Identify which cell holds the provided text, then report its (X, Y) central coordinate. 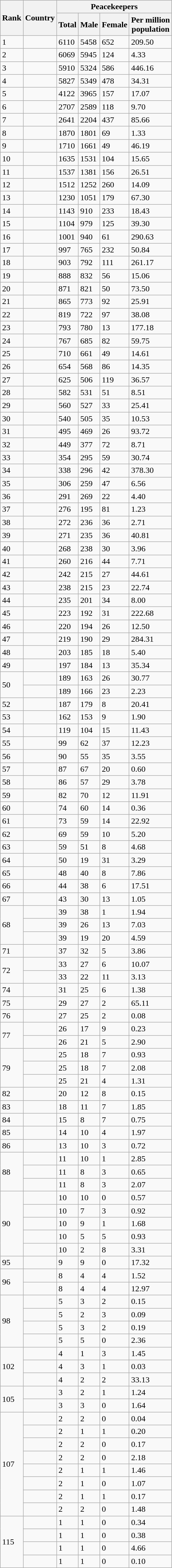
38.08 (150, 315)
44.61 (150, 574)
166 (89, 691)
1.97 (150, 1133)
98 (12, 1321)
192 (89, 613)
201 (89, 600)
792 (89, 263)
1.48 (150, 1509)
505 (89, 419)
661 (89, 353)
194 (89, 626)
85.66 (150, 120)
527 (89, 406)
7.03 (150, 925)
1104 (68, 224)
222.68 (150, 613)
157 (115, 94)
767 (68, 340)
2.18 (150, 1457)
163 (89, 678)
11.43 (150, 730)
24 (12, 340)
84 (12, 1120)
96 (12, 1282)
378.30 (150, 470)
259 (89, 483)
12.97 (150, 1289)
Peacekeepers (114, 7)
1001 (68, 237)
184 (89, 665)
1381 (89, 172)
6110 (68, 42)
63 (12, 847)
22.92 (150, 821)
17.07 (150, 94)
269 (89, 496)
111 (115, 263)
306 (68, 483)
2589 (89, 107)
2.23 (150, 691)
12.23 (150, 743)
Total (68, 25)
7.71 (150, 561)
81 (115, 509)
65.11 (150, 1003)
5945 (89, 55)
11.91 (150, 795)
0.75 (150, 1120)
5910 (68, 68)
3.86 (150, 951)
232 (115, 250)
125 (115, 224)
14.35 (150, 366)
124 (115, 55)
25.41 (150, 406)
284.31 (150, 639)
34.31 (150, 81)
7.86 (150, 873)
17.51 (150, 886)
40.81 (150, 535)
95 (12, 1263)
997 (68, 250)
153 (89, 717)
819 (68, 315)
765 (89, 250)
236 (89, 522)
0.20 (150, 1432)
1051 (89, 198)
2.90 (150, 1042)
242 (68, 574)
15.06 (150, 276)
2204 (89, 120)
1.05 (150, 899)
209.50 (150, 42)
495 (68, 432)
261.17 (150, 263)
66 (12, 886)
75 (12, 1003)
0.38 (150, 1535)
10.07 (150, 964)
97 (115, 315)
1143 (68, 211)
118 (115, 107)
18.43 (150, 211)
1537 (68, 172)
4.66 (150, 1548)
30.74 (150, 458)
354 (68, 458)
0.34 (150, 1522)
1252 (89, 185)
4.40 (150, 496)
3.31 (150, 1250)
0.23 (150, 1029)
4122 (68, 94)
586 (115, 68)
195 (89, 509)
979 (89, 224)
92 (115, 302)
2.07 (150, 1185)
0.04 (150, 1418)
14.61 (150, 353)
1.68 (150, 1224)
0.03 (150, 1366)
582 (68, 393)
1230 (68, 198)
1661 (89, 146)
1.24 (150, 1392)
832 (89, 276)
8.71 (150, 445)
296 (89, 470)
35.34 (150, 665)
73 (68, 821)
1.23 (150, 509)
773 (89, 302)
6.56 (150, 483)
70 (89, 795)
437 (115, 120)
26.51 (150, 172)
1801 (89, 133)
1710 (68, 146)
446.16 (150, 68)
233 (115, 211)
67.30 (150, 198)
865 (68, 302)
Country (40, 18)
295 (89, 458)
1.38 (150, 990)
5349 (89, 81)
8.00 (150, 600)
73.50 (150, 289)
83 (12, 1107)
12.50 (150, 626)
710 (68, 353)
50.84 (150, 250)
79 (12, 1068)
2641 (68, 120)
1.46 (150, 1470)
187 (68, 704)
4.59 (150, 938)
Male (89, 25)
3.13 (150, 977)
41 (12, 561)
821 (89, 289)
940 (89, 237)
216 (89, 561)
0.08 (150, 1016)
76 (12, 1016)
291 (68, 496)
338 (68, 470)
478 (115, 81)
190 (89, 639)
0.92 (150, 1211)
58 (12, 782)
268 (68, 548)
290.63 (150, 237)
45 (12, 613)
87 (68, 769)
1531 (89, 159)
77 (12, 1035)
14.09 (150, 185)
654 (68, 366)
506 (89, 380)
0.72 (150, 1146)
0.60 (150, 769)
0.10 (150, 1561)
223 (68, 613)
203 (68, 652)
197 (68, 665)
276 (68, 509)
722 (89, 315)
2.71 (150, 522)
625 (68, 380)
793 (68, 328)
30.77 (150, 678)
272 (68, 522)
10.53 (150, 419)
1512 (68, 185)
Rank (12, 18)
177.18 (150, 328)
65 (12, 873)
Per millionpopulation (150, 25)
Female (115, 25)
4.68 (150, 847)
0.09 (150, 1315)
903 (68, 263)
162 (68, 717)
1.31 (150, 1081)
46.19 (150, 146)
5.40 (150, 652)
52 (12, 704)
888 (68, 276)
9.70 (150, 107)
1.64 (150, 1405)
93.72 (150, 432)
910 (89, 211)
107 (12, 1464)
20.41 (150, 704)
185 (89, 652)
2.85 (150, 1159)
1635 (68, 159)
1.45 (150, 1353)
271 (68, 535)
2707 (68, 107)
449 (68, 445)
68 (12, 925)
1.33 (150, 133)
3.78 (150, 782)
1870 (68, 133)
3.96 (150, 548)
219 (68, 639)
88 (12, 1172)
5.20 (150, 834)
5827 (68, 81)
46 (12, 626)
8.51 (150, 393)
36.57 (150, 380)
115 (12, 1542)
28 (12, 393)
22.74 (150, 587)
99 (68, 743)
71 (12, 951)
17.32 (150, 1263)
0.36 (150, 808)
531 (89, 393)
3.55 (150, 756)
1.07 (150, 1483)
220 (68, 626)
53 (12, 717)
469 (89, 432)
2.36 (150, 1340)
0.19 (150, 1327)
39.30 (150, 224)
4.33 (150, 55)
54 (12, 730)
3965 (89, 94)
377 (89, 445)
33.13 (150, 1379)
5324 (89, 68)
5458 (89, 42)
25.91 (150, 302)
6069 (68, 55)
1.94 (150, 912)
685 (89, 340)
568 (89, 366)
85 (12, 1133)
15.65 (150, 159)
156 (115, 172)
0.65 (150, 1172)
105 (12, 1399)
540 (68, 419)
0.57 (150, 1197)
59.75 (150, 340)
16 (12, 237)
2.08 (150, 1068)
560 (68, 406)
652 (115, 42)
871 (68, 289)
780 (89, 328)
3.29 (150, 860)
102 (12, 1366)
1.52 (150, 1276)
64 (12, 860)
1.85 (150, 1107)
1.90 (150, 717)
